Capture the cell that displays the provided text and extract its (x, y) central coordinate. 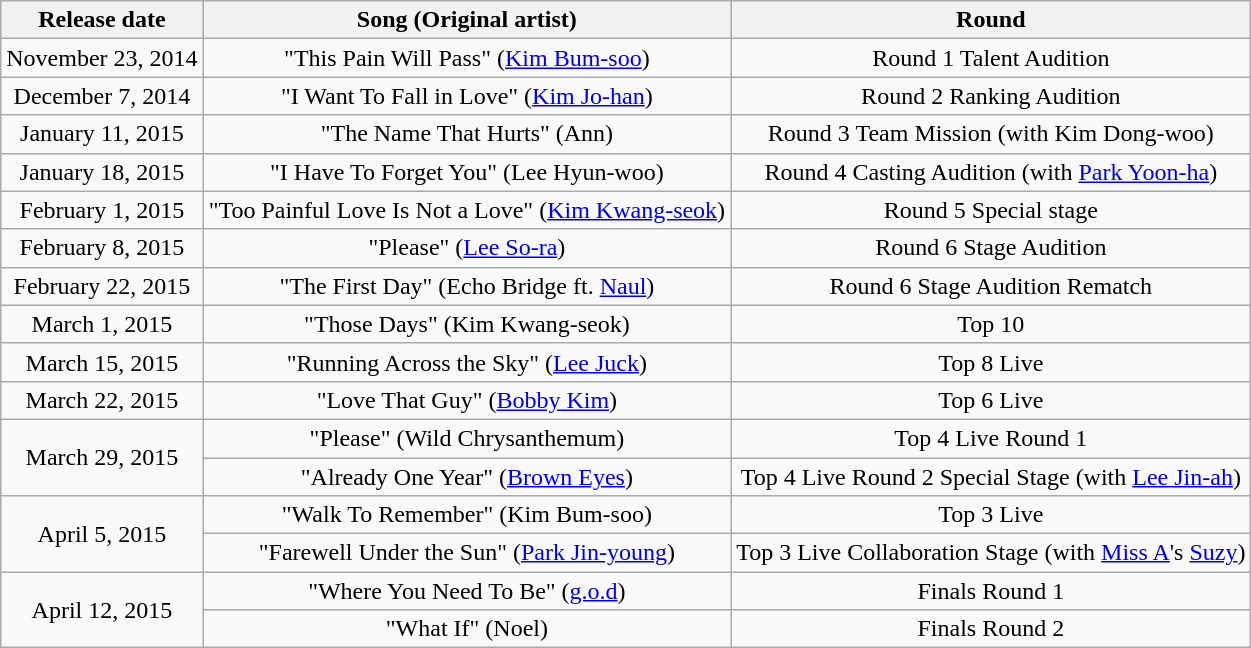
"Love That Guy" (Bobby Kim) (467, 400)
Round 2 Ranking Audition (991, 96)
Round 6 Stage Audition Rematch (991, 286)
April 5, 2015 (102, 534)
April 12, 2015 (102, 610)
"Farewell Under the Sun" (Park Jin-young) (467, 553)
March 22, 2015 (102, 400)
Top 4 Live Round 1 (991, 438)
February 1, 2015 (102, 210)
Round 5 Special stage (991, 210)
November 23, 2014 (102, 58)
Finals Round 2 (991, 629)
"I Have To Forget You" (Lee Hyun-woo) (467, 172)
January 11, 2015 (102, 134)
March 15, 2015 (102, 362)
February 8, 2015 (102, 248)
Round 4 Casting Audition (with Park Yoon-ha) (991, 172)
"Running Across the Sky" (Lee Juck) (467, 362)
Round 6 Stage Audition (991, 248)
March 1, 2015 (102, 324)
"The First Day" (Echo Bridge ft. Naul) (467, 286)
Top 8 Live (991, 362)
Top 4 Live Round 2 Special Stage (with Lee Jin-ah) (991, 477)
Round 1 Talent Audition (991, 58)
"Please" (Lee So-ra) (467, 248)
"Too Painful Love Is Not a Love" (Kim Kwang-seok) (467, 210)
Top 6 Live (991, 400)
"I Want To Fall in Love" (Kim Jo-han) (467, 96)
"The Name That Hurts" (Ann) (467, 134)
"Where You Need To Be" (g.o.d) (467, 591)
Song (Original artist) (467, 20)
December 7, 2014 (102, 96)
Top 10 (991, 324)
Round (991, 20)
"Those Days" (Kim Kwang-seok) (467, 324)
March 29, 2015 (102, 457)
"What If" (Noel) (467, 629)
Round 3 Team Mission (with Kim Dong-woo) (991, 134)
"Please" (Wild Chrysanthemum) (467, 438)
Top 3 Live Collaboration Stage (with Miss A's Suzy) (991, 553)
"This Pain Will Pass" (Kim Bum-soo) (467, 58)
"Already One Year" (Brown Eyes) (467, 477)
Finals Round 1 (991, 591)
"Walk To Remember" (Kim Bum-soo) (467, 515)
Release date (102, 20)
Top 3 Live (991, 515)
January 18, 2015 (102, 172)
February 22, 2015 (102, 286)
